Return (X, Y) of the center of cell containing provided text 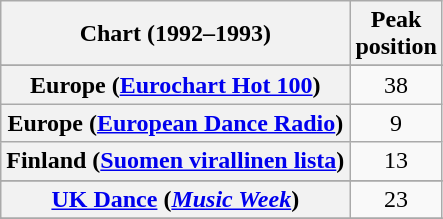
Chart (1992–1993) (176, 34)
UK Dance (Music Week) (176, 199)
Europe (European Dance Radio) (176, 123)
13 (396, 161)
23 (396, 199)
Finland (Suomen virallinen lista) (176, 161)
38 (396, 85)
9 (396, 123)
Europe (Eurochart Hot 100) (176, 85)
Peakposition (396, 34)
